Locate the cell with the specified text and output its (x, y) center coordinate. 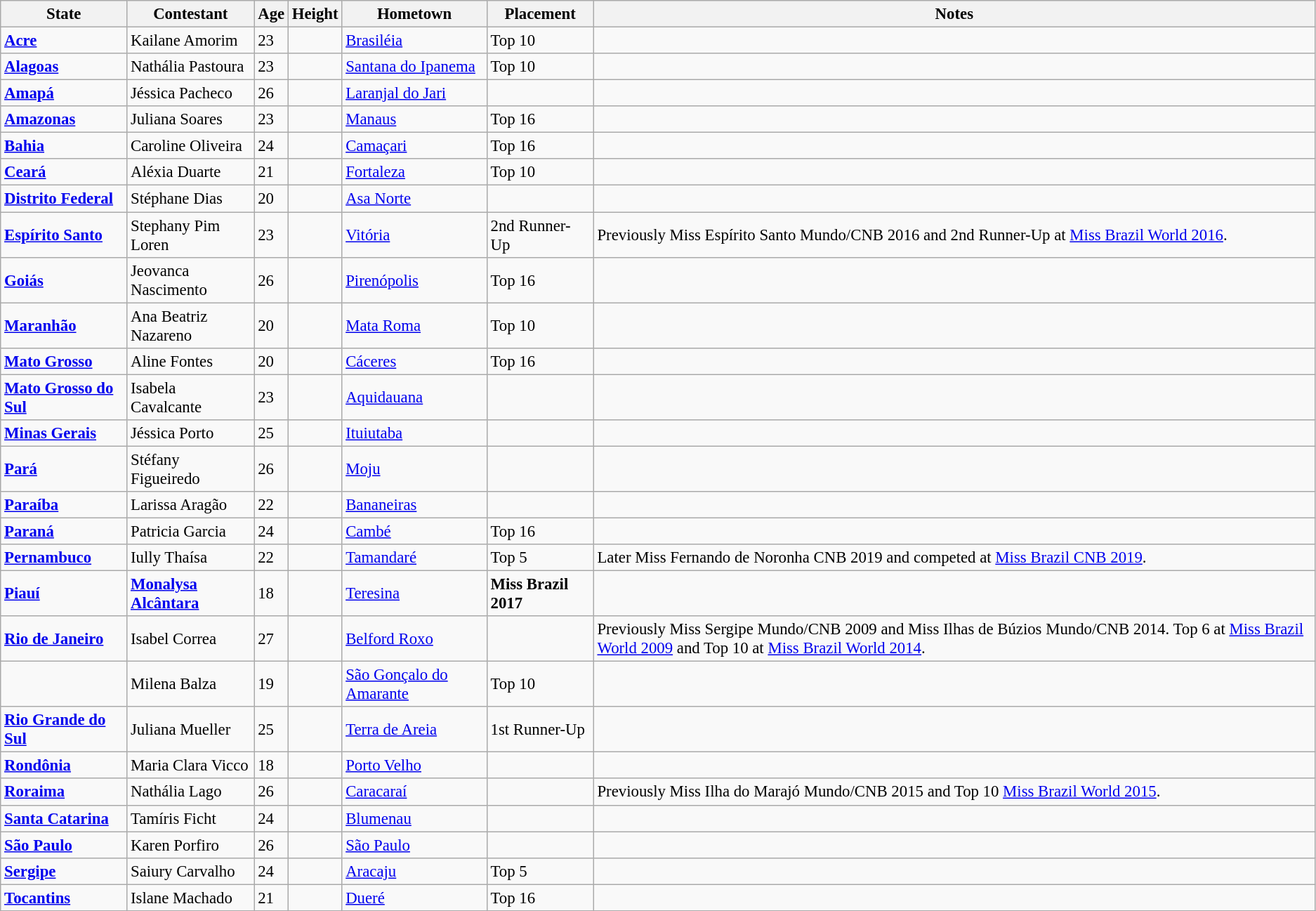
1st Runner-Up (540, 729)
Hometown (414, 14)
Sergipe (64, 871)
Juliana Mueller (191, 729)
Rondônia (64, 766)
Acre (64, 41)
São Gonçalo do Amarante (414, 684)
Maranhão (64, 326)
Ana Beatriz Nazareno (191, 326)
Mato Grosso do Sul (64, 398)
Jéssica Pacheco (191, 93)
Amapá (64, 93)
Minas Gerais (64, 433)
Rio de Janeiro (64, 639)
Maria Clara Vicco (191, 766)
Tamíris Ficht (191, 818)
Isabela Cavalcante (191, 398)
Mata Roma (414, 326)
Later Miss Fernando de Noronha CNB 2019 and competed at Miss Brazil CNB 2019. (954, 558)
Cáceres (414, 361)
Pernambuco (64, 558)
Tamandaré (414, 558)
Previously Miss Espírito Santo Mundo/CNB 2016 and 2nd Runner-Up at Miss Brazil World 2016. (954, 235)
Paraíba (64, 505)
Placement (540, 14)
Asa Norte (414, 199)
Age (271, 14)
Cambé (414, 531)
Pirenópolis (414, 280)
Notes (954, 14)
Juliana Soares (191, 119)
Moju (414, 469)
Stéfany Figueiredo (191, 469)
Height (315, 14)
Stephany Pim Loren (191, 235)
Nathália Lago (191, 792)
Patricia Garcia (191, 531)
Teresina (414, 594)
Islane Machado (191, 898)
Mato Grosso (64, 361)
Alagoas (64, 67)
Pará (64, 469)
2nd Runner-Up (540, 235)
Previously Miss Sergipe Mundo/CNB 2009 and Miss Ilhas de Búzios Mundo/CNB 2014. Top 6 at Miss Brazil World 2009 and Top 10 at Miss Brazil World 2014. (954, 639)
Vitória (414, 235)
Roraima (64, 792)
Tocantins (64, 898)
State (64, 14)
Milena Balza (191, 684)
Aracaju (414, 871)
Karen Porfiro (191, 845)
Distrito Federal (64, 199)
Jéssica Porto (191, 433)
Previously Miss Ilha do Marajó Mundo/CNB 2015 and Top 10 Miss Brazil World 2015. (954, 792)
Contestant (191, 14)
Amazonas (64, 119)
Miss Brazil 2017 (540, 594)
Santana do Ipanema (414, 67)
Camaçari (414, 146)
Ituiutaba (414, 433)
Laranjal do Jari (414, 93)
Dueré (414, 898)
Santa Catarina (64, 818)
Aquidauana (414, 398)
Iully Thaísa (191, 558)
Manaus (414, 119)
Monalysa Alcântara (191, 594)
Bananeiras (414, 505)
Saiury Carvalho (191, 871)
27 (271, 639)
Brasiléia (414, 41)
Aléxia Duarte (191, 172)
Porto Velho (414, 766)
Nathália Pastoura (191, 67)
Bahia (64, 146)
Jeovanca Nascimento (191, 280)
Piauí (64, 594)
Isabel Correa (191, 639)
Kailane Amorim (191, 41)
Larissa Aragão (191, 505)
Aline Fontes (191, 361)
19 (271, 684)
Caracaraí (414, 792)
Ceará (64, 172)
Blumenau (414, 818)
Caroline Oliveira (191, 146)
Espírito Santo (64, 235)
Goiás (64, 280)
Rio Grande do Sul (64, 729)
Stéphane Dias (191, 199)
Fortaleza (414, 172)
Paraná (64, 531)
Terra de Areia (414, 729)
Belford Roxo (414, 639)
